Locate the cell with the specified text and output its [X, Y] center coordinate. 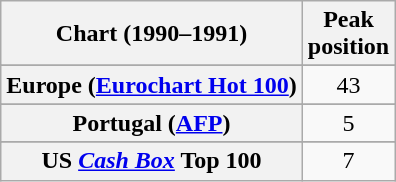
5 [348, 123]
Peakposition [348, 34]
Chart (1990–1991) [152, 34]
43 [348, 85]
7 [348, 161]
Portugal (AFP) [152, 123]
US Cash Box Top 100 [152, 161]
Europe (Eurochart Hot 100) [152, 85]
